Determine the [X, Y] coordinate at the center of the cell enclosing the given text.  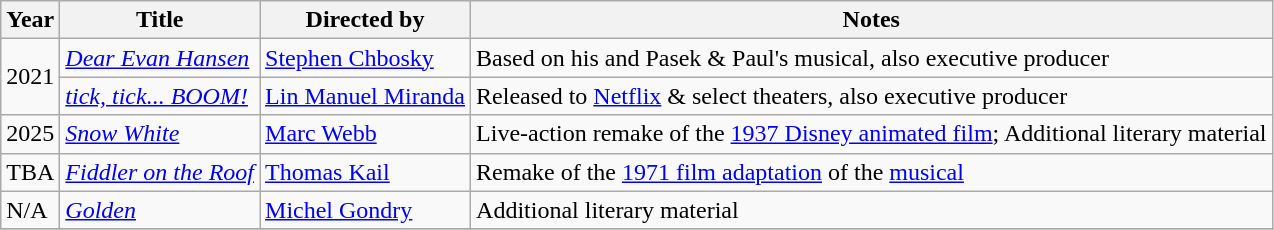
Snow White [160, 134]
Marc Webb [366, 134]
Stephen Chbosky [366, 58]
Dear Evan Hansen [160, 58]
2021 [30, 77]
Notes [872, 20]
Based on his and Pasek & Paul's musical, also executive producer [872, 58]
Fiddler on the Roof [160, 172]
Michel Gondry [366, 210]
TBA [30, 172]
Golden [160, 210]
Additional literary material [872, 210]
Remake of the 1971 film adaptation of the musical [872, 172]
Directed by [366, 20]
Live-action remake of the 1937 Disney animated film; Additional literary material [872, 134]
tick, tick... BOOM! [160, 96]
2025 [30, 134]
N/A [30, 210]
Year [30, 20]
Released to Netflix & select theaters, also executive producer [872, 96]
Lin Manuel Miranda [366, 96]
Title [160, 20]
Thomas Kail [366, 172]
